Output the (x, y) coordinate of the center of the cell containing the given text.  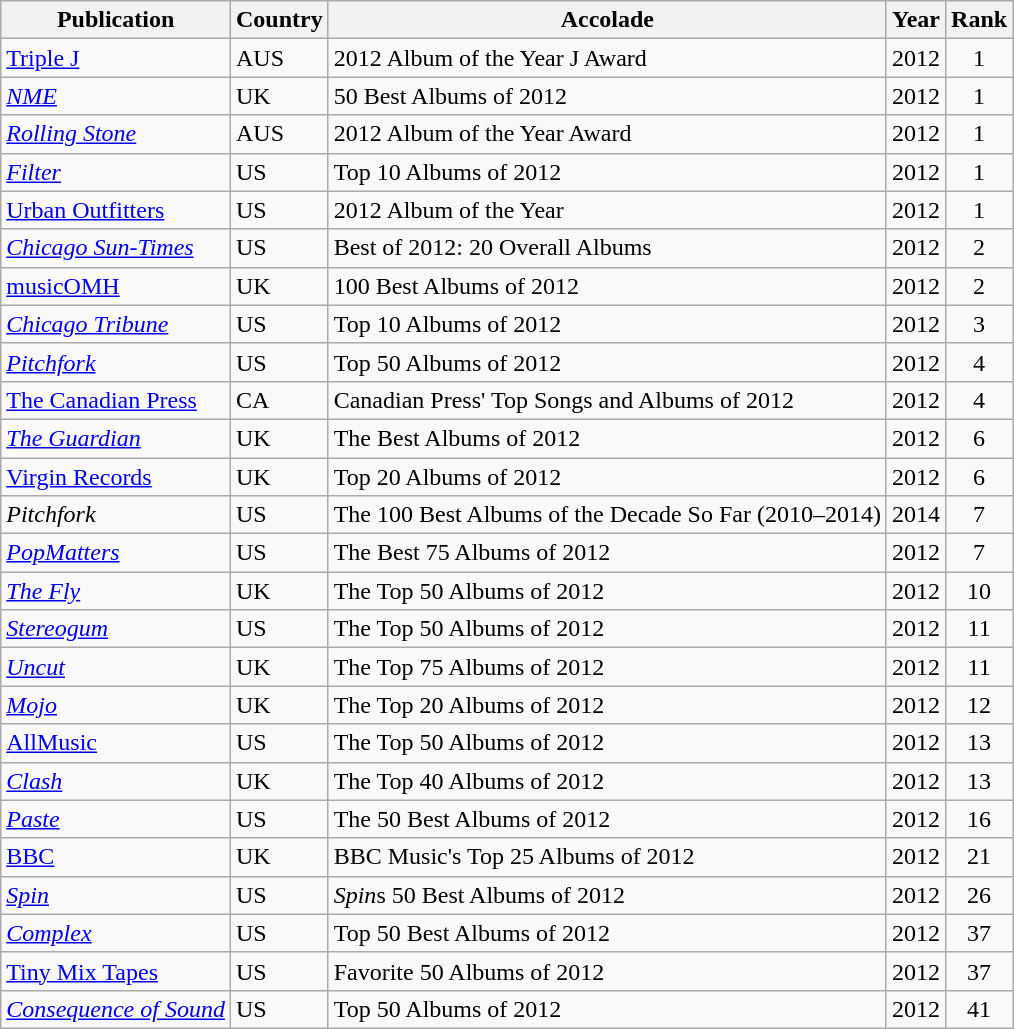
Canadian Press' Top Songs and Albums of 2012 (607, 400)
Accolade (607, 20)
Top 20 Albums of 2012 (607, 477)
PopMatters (116, 553)
100 Best Albums of 2012 (607, 286)
Filter (116, 172)
Virgin Records (116, 477)
The Best 75 Albums of 2012 (607, 553)
musicOMH (116, 286)
Country (279, 20)
Chicago Sun-Times (116, 248)
The Canadian Press (116, 400)
21 (980, 857)
The Best Albums of 2012 (607, 438)
Tiny Mix Tapes (116, 971)
Spin (116, 895)
2012 Album of the Year J Award (607, 58)
Mojo (116, 705)
2014 (916, 515)
Urban Outfitters (116, 210)
Rank (980, 20)
2012 Album of the Year (607, 210)
3 (980, 324)
NME (116, 96)
Favorite 50 Albums of 2012 (607, 971)
Year (916, 20)
BBC (116, 857)
CA (279, 400)
Top 50 Best Albums of 2012 (607, 933)
Best of 2012: 20 Overall Albums (607, 248)
Stereogum (116, 629)
The Top 40 Albums of 2012 (607, 781)
Paste (116, 819)
Triple J (116, 58)
Consequence of Sound (116, 1009)
The Fly (116, 591)
The 100 Best Albums of the Decade So Far (2010–2014) (607, 515)
The Top 75 Albums of 2012 (607, 667)
The Top 20 Albums of 2012 (607, 705)
41 (980, 1009)
Rolling Stone (116, 134)
50 Best Albums of 2012 (607, 96)
Complex (116, 933)
26 (980, 895)
Publication (116, 20)
BBC Music's Top 25 Albums of 2012 (607, 857)
Spins 50 Best Albums of 2012 (607, 895)
The Guardian (116, 438)
10 (980, 591)
The 50 Best Albums of 2012 (607, 819)
2012 Album of the Year Award (607, 134)
16 (980, 819)
Uncut (116, 667)
12 (980, 705)
Chicago Tribune (116, 324)
AllMusic (116, 743)
Clash (116, 781)
